Extract the [x, y] coordinate from the center of the cell holding the provided text.  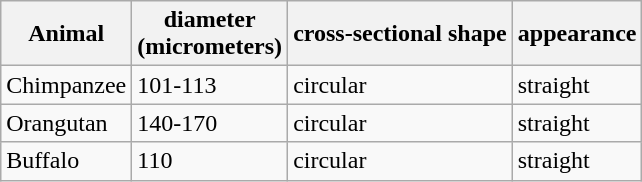
diameter(micrometers) [210, 34]
Animal [66, 34]
Buffalo [66, 161]
110 [210, 161]
Orangutan [66, 123]
cross-sectional shape [400, 34]
Chimpanzee [66, 85]
101-113 [210, 85]
appearance [577, 34]
140-170 [210, 123]
